Output the [x, y] coordinate of the center of the cell containing the given text.  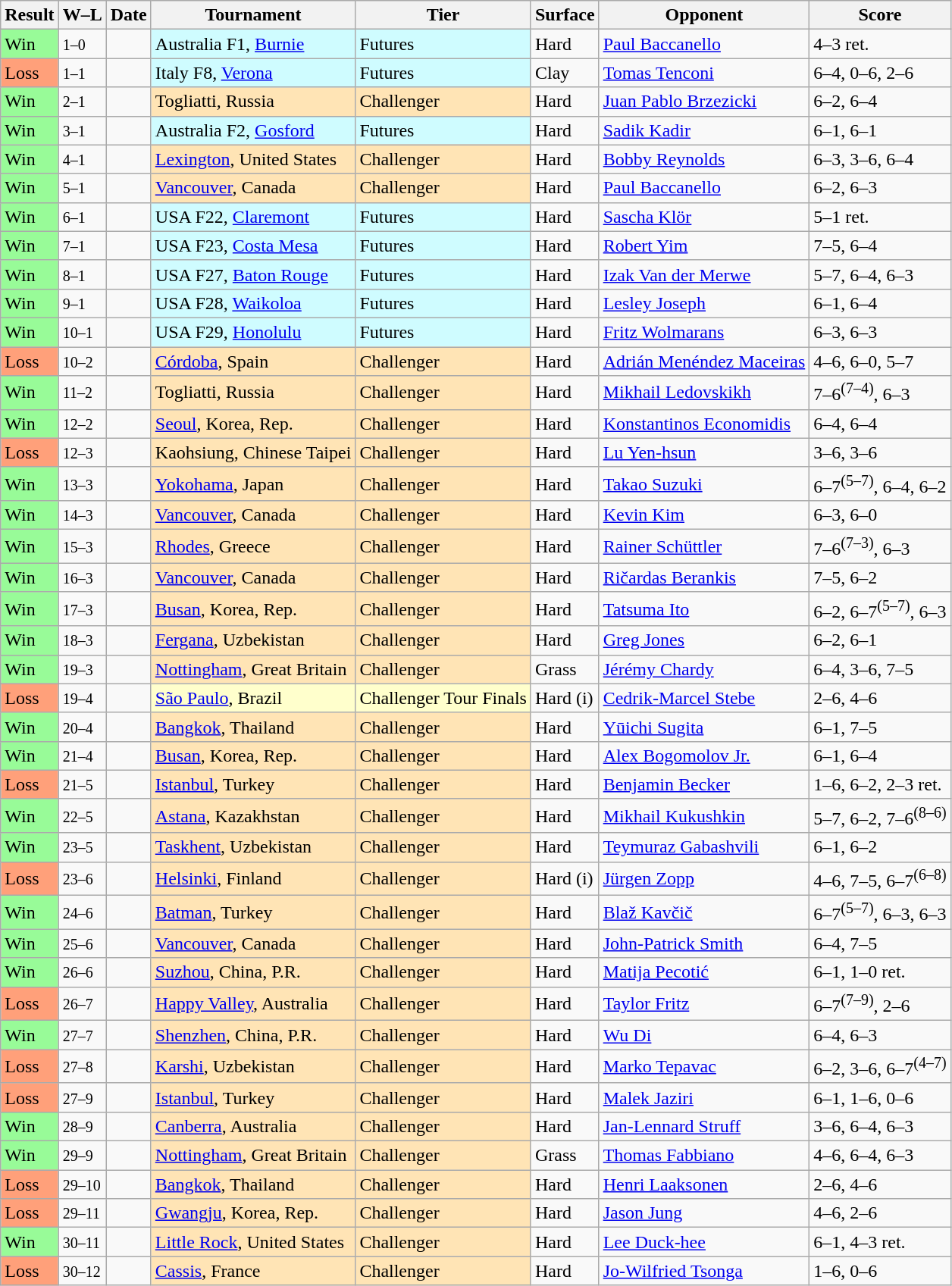
4–6, 6–4, 6–3 [880, 1156]
Kevin Kim [704, 515]
23–5 [82, 847]
Marko Tepavac [704, 1067]
Matija Pecotić [704, 972]
Lee Duck-hee [704, 1242]
Jason Jung [704, 1213]
8–1 [82, 274]
Jo-Wilfried Tsonga [704, 1271]
Opponent [704, 15]
Fritz Wolmarans [704, 332]
Taskhent, Uzbekistan [253, 847]
5–7, 6–2, 7–6(8–6) [880, 815]
24–6 [82, 912]
6–7(5–7), 6–3, 6–3 [880, 912]
21–4 [82, 756]
17–3 [82, 609]
15–3 [82, 547]
Thomas Fabbiano [704, 1156]
Fergana, Uzbekistan [253, 640]
Shenzhen, China, P.R. [253, 1035]
Mikhail Kukushkin [704, 815]
14–3 [82, 515]
Jan-Lennard Struff [704, 1126]
Cedrik-Marcel Stebe [704, 698]
4–6, 6–0, 5–7 [880, 361]
Gwangju, Korea, Rep. [253, 1213]
Juan Pablo Brzezicki [704, 102]
USA F23, Costa Mesa [253, 246]
Takao Suzuki [704, 483]
6–2, 3–6, 6–7(4–7) [880, 1067]
Greg Jones [704, 640]
9–1 [82, 303]
Australia F2, Gosford [253, 130]
Henri Laaksonen [704, 1184]
Canberra, Australia [253, 1126]
Italy F8, Verona [253, 73]
6–3, 6–3 [880, 332]
Score [880, 15]
Seoul, Korea, Rep. [253, 424]
26–6 [82, 972]
6–2, 6–4 [880, 102]
Rhodes, Greece [253, 547]
Taylor Fritz [704, 1003]
4–3 ret. [880, 44]
1–1 [82, 73]
12–3 [82, 452]
5–1 [82, 188]
Konstantinos Economidis [704, 424]
10–1 [82, 332]
27–9 [82, 1097]
São Paulo, Brazil [253, 698]
Yokohama, Japan [253, 483]
Cassis, France [253, 1271]
Challenger Tour Finals [443, 698]
Wu Di [704, 1035]
USA F29, Honolulu [253, 332]
Astana, Kazakhstan [253, 815]
USA F28, Waikoloa [253, 303]
Tomas Tenconi [704, 73]
28–9 [82, 1126]
Malek Jaziri [704, 1097]
1–6, 6–2, 2–3 ret. [880, 784]
26–7 [82, 1003]
Clay [565, 73]
22–5 [82, 815]
Happy Valley, Australia [253, 1003]
6–2, 6–7(5–7), 6–3 [880, 609]
2–1 [82, 102]
Kaohsiung, Chinese Taipei [253, 452]
Yūichi Sugita [704, 727]
6–1, 1–0 ret. [880, 972]
5–1 ret. [880, 217]
6–4, 7–5 [880, 943]
3–1 [82, 130]
30–12 [82, 1271]
7–6(7–4), 6–3 [880, 393]
4–6, 2–6 [880, 1213]
6–3, 3–6, 6–4 [880, 159]
6–1, 1–6, 0–6 [880, 1097]
Date [129, 15]
10–2 [82, 361]
Tournament [253, 15]
Blaž Kavčič [704, 912]
18–3 [82, 640]
Ričardas Berankis [704, 577]
6–7(7–9), 2–6 [880, 1003]
6–1 [82, 217]
11–2 [82, 393]
Surface [565, 15]
13–3 [82, 483]
4–1 [82, 159]
29–9 [82, 1156]
1–0 [82, 44]
Sadik Kadir [704, 130]
19–3 [82, 669]
Jürgen Zopp [704, 879]
6–1, 6–1 [880, 130]
Lesley Joseph [704, 303]
20–4 [82, 727]
7–1 [82, 246]
Result [30, 15]
Córdoba, Spain [253, 361]
3–6, 6–4, 6–3 [880, 1126]
12–2 [82, 424]
29–10 [82, 1184]
6–2, 6–3 [880, 188]
6–1, 7–5 [880, 727]
7–5, 6–4 [880, 246]
25–6 [82, 943]
Karshi, Uzbekistan [253, 1067]
16–3 [82, 577]
19–4 [82, 698]
Australia F1, Burnie [253, 44]
USA F22, Claremont [253, 217]
Sascha Klör [704, 217]
6–1, 4–3 ret. [880, 1242]
John-Patrick Smith [704, 943]
29–11 [82, 1213]
6–3, 6–0 [880, 515]
Izak Van der Merwe [704, 274]
6–4, 6–4 [880, 424]
4–6, 7–5, 6–7(6–8) [880, 879]
Batman, Turkey [253, 912]
Teymuraz Gabashvili [704, 847]
Mikhail Ledovskikh [704, 393]
6–7(5–7), 6–4, 6–2 [880, 483]
USA F27, Baton Rouge [253, 274]
21–5 [82, 784]
Tatsuma Ito [704, 609]
Robert Yim [704, 246]
27–7 [82, 1035]
3–6, 3–6 [880, 452]
6–4, 0–6, 2–6 [880, 73]
Bobby Reynolds [704, 159]
Lexington, United States [253, 159]
1–6, 0–6 [880, 1271]
6–4, 3–6, 7–5 [880, 669]
7–6(7–3), 6–3 [880, 547]
Adrián Menéndez Maceiras [704, 361]
Rainer Schüttler [704, 547]
Jérémy Chardy [704, 669]
Benjamin Becker [704, 784]
30–11 [82, 1242]
Tier [443, 15]
23–6 [82, 879]
6–4, 6–3 [880, 1035]
6–1, 6–2 [880, 847]
Suzhou, China, P.R. [253, 972]
Helsinki, Finland [253, 879]
7–5, 6–2 [880, 577]
Alex Bogomolov Jr. [704, 756]
27–8 [82, 1067]
Lu Yen-hsun [704, 452]
W–L [82, 15]
Little Rock, United States [253, 1242]
5–7, 6–4, 6–3 [880, 274]
6–2, 6–1 [880, 640]
